Output the [x, y] coordinate of the center of the cell containing the given text.  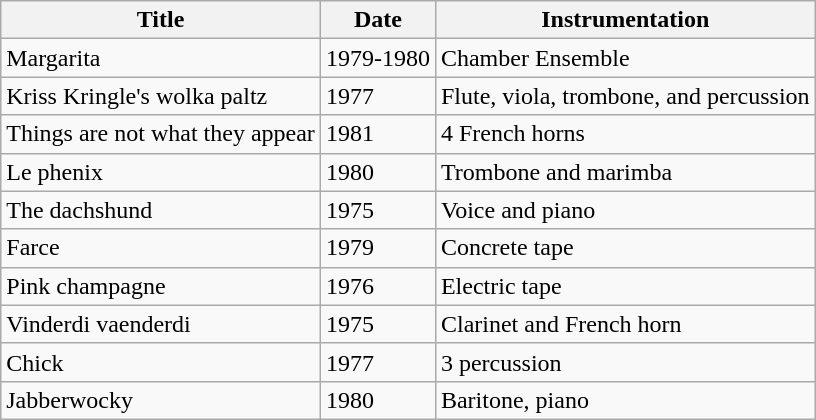
Title [161, 20]
Baritone, piano [625, 400]
Trombone and marimba [625, 172]
Electric tape [625, 286]
The dachshund [161, 210]
Margarita [161, 58]
Flute, viola, trombone, and percussion [625, 96]
Le phenix [161, 172]
Voice and piano [625, 210]
Clarinet and French horn [625, 324]
Date [378, 20]
Things are not what they appear [161, 134]
Vinderdi vaenderdi [161, 324]
4 French horns [625, 134]
Concrete tape [625, 248]
Instrumentation [625, 20]
1976 [378, 286]
Farce [161, 248]
1979-1980 [378, 58]
3 percussion [625, 362]
Jabberwocky [161, 400]
Pink champagne [161, 286]
1981 [378, 134]
Chick [161, 362]
1979 [378, 248]
Kriss Kringle's wolka paltz [161, 96]
Chamber Ensemble [625, 58]
